Search for the cell housing the specified text and yield its (x, y) center coordinate. 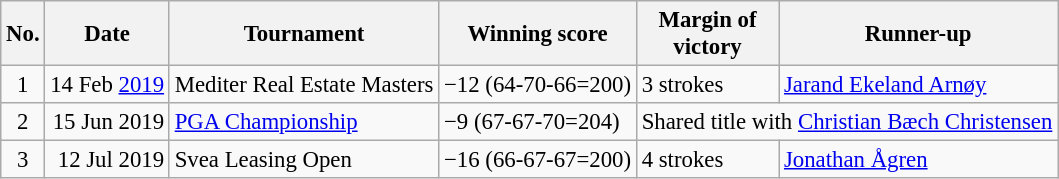
Margin ofvictory (707, 34)
−16 (66-67-67=200) (538, 160)
3 strokes (707, 85)
1 (23, 85)
15 Jun 2019 (107, 122)
Mediter Real Estate Masters (304, 85)
4 strokes (707, 160)
Runner-up (918, 34)
Winning score (538, 34)
PGA Championship (304, 122)
−12 (64-70-66=200) (538, 85)
−9 (67-67-70=204) (538, 122)
14 Feb 2019 (107, 85)
Tournament (304, 34)
No. (23, 34)
Shared title with Christian Bæch Christensen (846, 122)
Jarand Ekeland Arnøy (918, 85)
Date (107, 34)
2 (23, 122)
Jonathan Ågren (918, 160)
12 Jul 2019 (107, 160)
Svea Leasing Open (304, 160)
3 (23, 160)
